Find where the given text appears and provide that cell's center as (X, Y) coordinate. 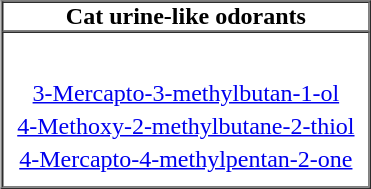
4-Methoxy-2-methylbutane-2-thiol (186, 126)
Cat urine-like odorants (186, 17)
3-Mercapto-3-methylbutan-1-ol 4-Methoxy-2-methylbutane-2-thiol 4-Mercapto-4-methylpentan-2-one (186, 110)
4-Mercapto-4-methylpentan-2-one (186, 159)
3-Mercapto-3-methylbutan-1-ol (186, 93)
